Extract the (x, y) coordinate from the center of the cell holding the provided text.  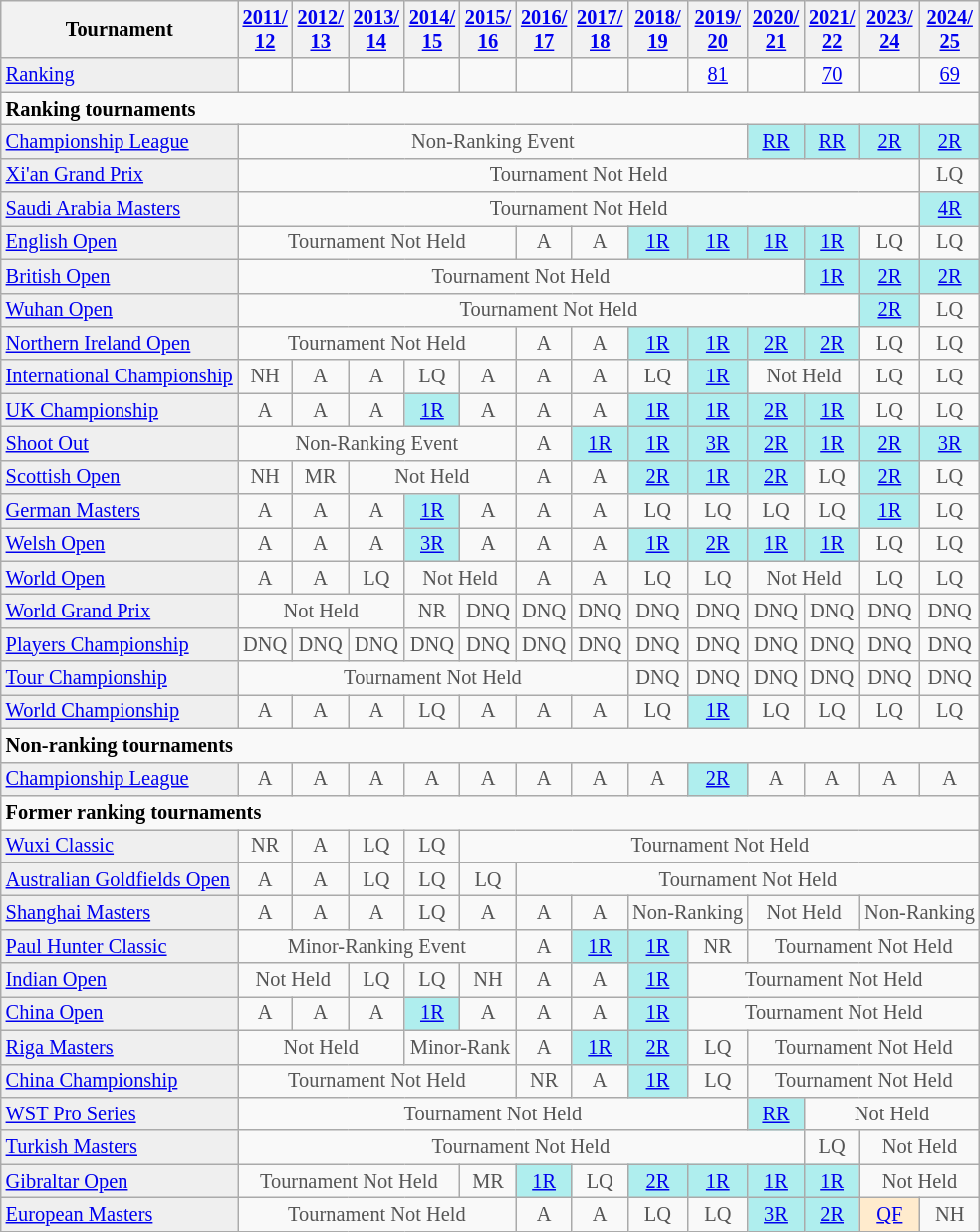
69 (950, 75)
World Championship (120, 711)
Shanghai Masters (120, 912)
Shoot Out (120, 443)
Welsh Open (120, 544)
Gibraltar Open (120, 1181)
Ranking (120, 75)
Tournament (120, 29)
World Open (120, 578)
2013/14 (376, 29)
Former ranking tournaments (490, 812)
Minor-Ranking Event (376, 946)
Australian Goldfields Open (120, 879)
2011/12 (265, 29)
Saudi Arabia Masters (120, 209)
China Open (120, 1013)
Non-ranking tournaments (490, 745)
Ranking tournaments (490, 109)
Northern Ireland Open (120, 343)
Players Championship (120, 644)
Paul Hunter Classic (120, 946)
2023/24 (889, 29)
English Open (120, 242)
Wuhan Open (120, 310)
2020/21 (776, 29)
Scottish Open (120, 477)
Minor-Rank (460, 1047)
2012/13 (321, 29)
European Masters (120, 1214)
2017/18 (600, 29)
4R (950, 209)
70 (832, 75)
QF (889, 1214)
Indian Open (120, 980)
2016/17 (544, 29)
81 (718, 75)
British Open (120, 276)
Tour Championship (120, 678)
2014/15 (432, 29)
UK Championship (120, 410)
World Grand Prix (120, 611)
International Championship (120, 376)
Xi'an Grand Prix (120, 175)
2015/16 (488, 29)
2024/25 (950, 29)
German Masters (120, 511)
2018/19 (657, 29)
WST Pro Series (120, 1113)
2021/22 (832, 29)
Riga Masters (120, 1047)
Turkish Masters (120, 1147)
China Championship (120, 1081)
Wuxi Classic (120, 846)
2019/20 (718, 29)
